Scan for the cell matching the given text and deliver its [X, Y] coordinate at center. 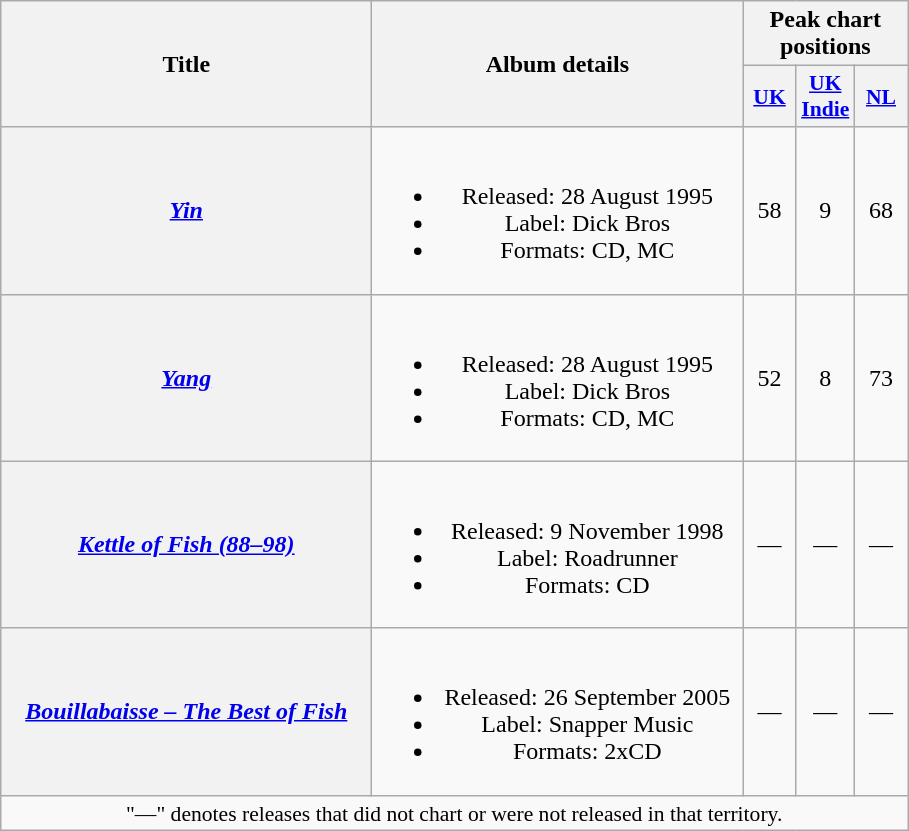
52 [770, 378]
68 [880, 210]
Peak chart positions [826, 34]
Title [186, 64]
"—" denotes releases that did not chart or were not released in that territory. [454, 813]
Released: 26 September 2005Label: Snapper MusicFormats: 2xCD [558, 712]
NL [880, 96]
Album details [558, 64]
Released: 9 November 1998Label: RoadrunnerFormats: CD [558, 544]
58 [770, 210]
8 [825, 378]
UK [770, 96]
UK Indie [825, 96]
Yin [186, 210]
Yang [186, 378]
73 [880, 378]
9 [825, 210]
Kettle of Fish (88–98) [186, 544]
Bouillabaisse – The Best of Fish [186, 712]
